Provide the [x, y] coordinate of the cell's center where the given text is located.  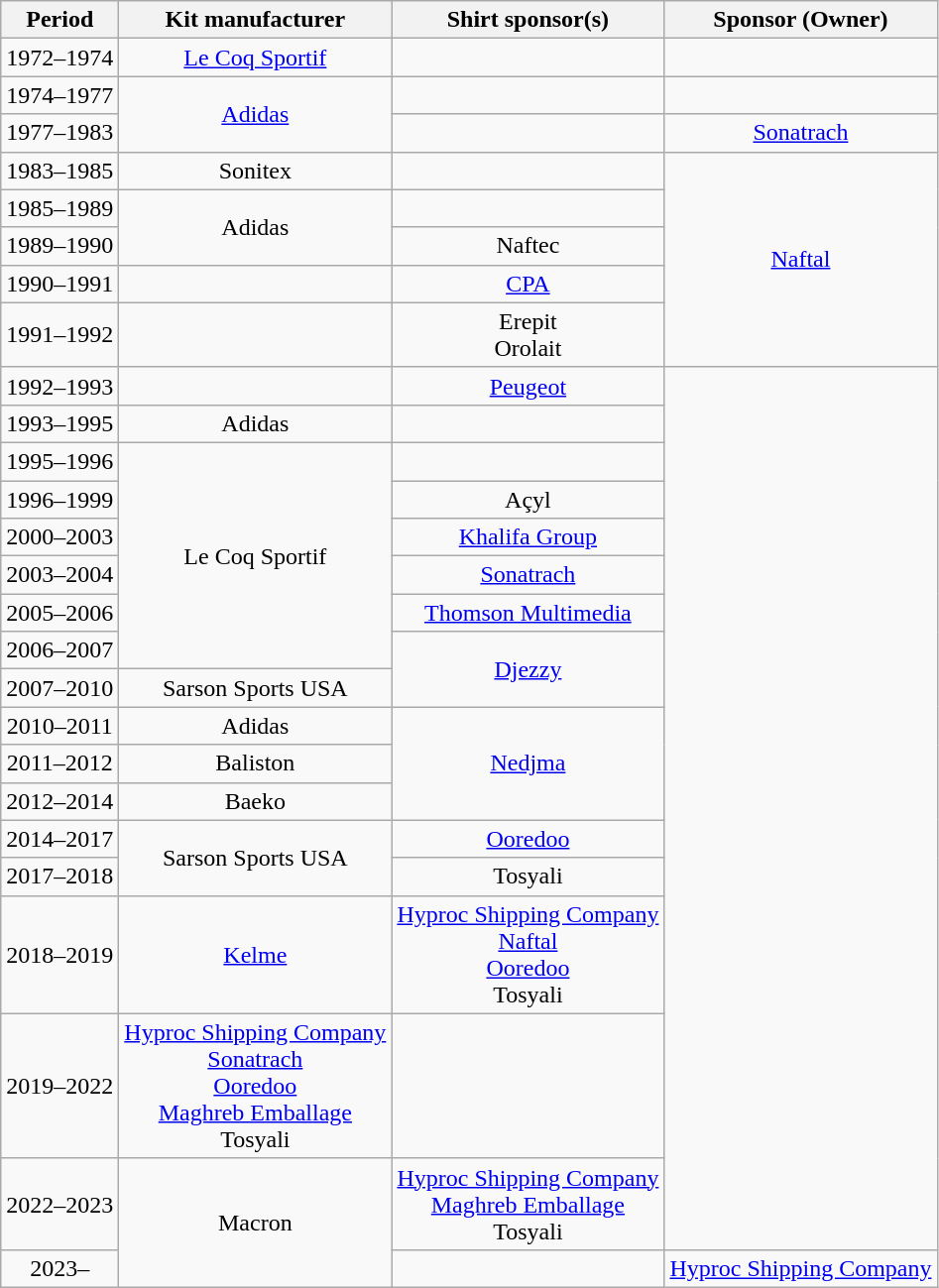
2011–2012 [59, 763]
1985–1989 [59, 208]
Naftal [801, 260]
Period [59, 20]
Sonitex [256, 171]
Peugeot [528, 386]
2010–2011 [59, 726]
2019–2022 [59, 1086]
Ooredoo [528, 839]
Khalifa Group [528, 537]
2022–2023 [59, 1204]
Erepit Orolait [528, 335]
Baliston [256, 763]
1989–1990 [59, 246]
2012–2014 [59, 801]
2017–2018 [59, 877]
Hyproc Shipping Company Sonatrach Ooredoo Maghreb Emballage Tosyali [256, 1086]
Hyproc Shipping Company [801, 1268]
Sponsor (Owner) [801, 20]
2006–2007 [59, 650]
2018–2019 [59, 954]
Nedjma [528, 763]
2003–2004 [59, 575]
Hyproc Shipping Company Maghreb Emballage Tosyali [528, 1204]
1990–1991 [59, 284]
1995–1996 [59, 461]
Thomson Multimedia [528, 613]
1996–1999 [59, 499]
1974–1977 [59, 95]
1972–1974 [59, 58]
1993–1995 [59, 423]
Djezzy [528, 669]
Kelme [256, 954]
1992–1993 [59, 386]
Baeko [256, 801]
2005–2006 [59, 613]
1983–1985 [59, 171]
2007–2010 [59, 688]
2014–2017 [59, 839]
2023– [59, 1268]
Shirt sponsor(s) [528, 20]
Tosyali [528, 877]
Macron [256, 1223]
Açyl [528, 499]
Hyproc Shipping Company Naftal Ooredoo Tosyali [528, 954]
CPA [528, 284]
2000–2003 [59, 537]
Kit manufacturer [256, 20]
1977–1983 [59, 133]
Naftec [528, 246]
1991–1992 [59, 335]
